Pinpoint the cell where the given text exists, returning its (X, Y) midpoint coordinate. 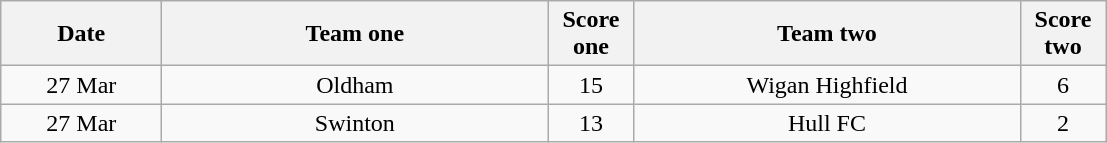
Team one (355, 34)
13 (591, 123)
Wigan Highfield (827, 85)
Date (82, 34)
6 (1063, 85)
Team two (827, 34)
Score two (1063, 34)
Score one (591, 34)
Swinton (355, 123)
2 (1063, 123)
Hull FC (827, 123)
Oldham (355, 85)
15 (591, 85)
